Provide the [X, Y] coordinate of the cell's center where the given text is located.  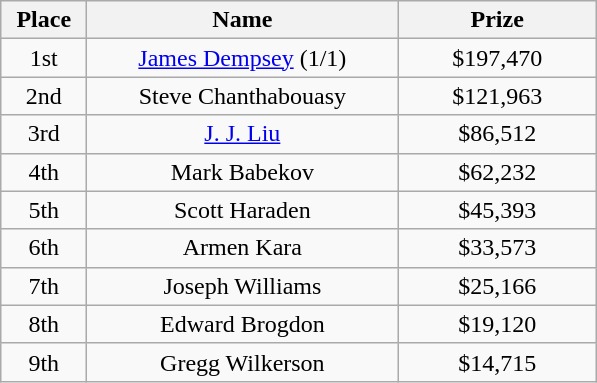
Mark Babekov [242, 172]
9th [44, 362]
8th [44, 324]
Edward Brogdon [242, 324]
2nd [44, 96]
$86,512 [498, 134]
James Dempsey (1/1) [242, 58]
$33,573 [498, 248]
$25,166 [498, 286]
$197,470 [498, 58]
$14,715 [498, 362]
1st [44, 58]
$19,120 [498, 324]
Scott Haraden [242, 210]
J. J. Liu [242, 134]
$45,393 [498, 210]
$62,232 [498, 172]
Joseph Williams [242, 286]
Name [242, 20]
Armen Kara [242, 248]
5th [44, 210]
Prize [498, 20]
$121,963 [498, 96]
6th [44, 248]
Steve Chanthabouasy [242, 96]
4th [44, 172]
3rd [44, 134]
Gregg Wilkerson [242, 362]
7th [44, 286]
Place [44, 20]
